Search for the cell housing the specified text and yield its [x, y] center coordinate. 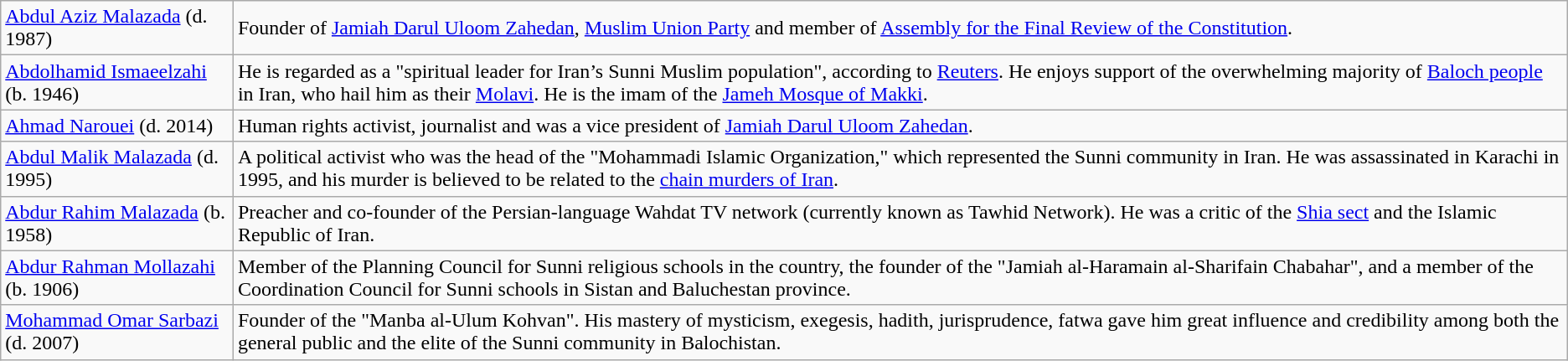
Mohammad Omar Sarbazi (d. 2007) [117, 332]
Abdul Aziz Malazada (d. 1987) [117, 28]
Ahmad Narouei (d. 2014) [117, 126]
Founder of Jamiah Darul Uloom Zahedan, Muslim Union Party and member of Assembly for the Final Review of the Constitution. [900, 28]
Abdur Rahim Malazada (b. 1958) [117, 223]
Abdur Rahman Mollazahi (b. 1906) [117, 278]
Abdolhamid Ismaeelzahi (b. 1946) [117, 82]
Abdul Malik Malazada (d. 1995) [117, 169]
Human rights activist, journalist and was a vice president of Jamiah Darul Uloom Zahedan. [900, 126]
